Output the [x, y] coordinate of the center of the cell containing the given text.  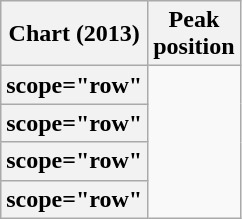
Chart (2013) [74, 34]
Peakposition [194, 34]
